Provide the (x, y) coordinate of the cell's center where the given text is located.  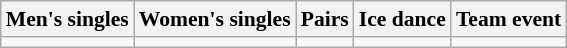
Women's singles (215, 19)
Team event (508, 19)
Ice dance (402, 19)
Pairs (325, 19)
Men's singles (68, 19)
